Scan for the cell matching the given text and deliver its (X, Y) coordinate at center. 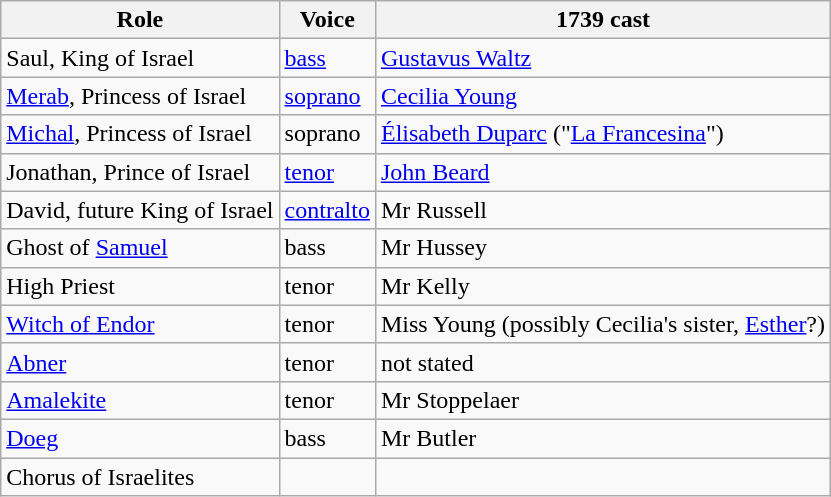
Miss Young (possibly Cecilia's sister, Esther?) (602, 324)
Voice (327, 20)
Ghost of Samuel (140, 248)
Michal, Princess of Israel (140, 134)
Doeg (140, 438)
Mr Stoppelaer (602, 400)
Chorus of Israelites (140, 477)
Amalekite (140, 400)
David, future King of Israel (140, 210)
Cecilia Young (602, 96)
Mr Kelly (602, 286)
Merab, Princess of Israel (140, 96)
John Beard (602, 172)
1739 cast (602, 20)
Role (140, 20)
Abner (140, 362)
Witch of Endor (140, 324)
not stated (602, 362)
High Priest (140, 286)
Gustavus Waltz (602, 58)
contralto (327, 210)
Saul, King of Israel (140, 58)
Jonathan, Prince of Israel (140, 172)
Mr Butler (602, 438)
Mr Hussey (602, 248)
Élisabeth Duparc ("La Francesina") (602, 134)
Mr Russell (602, 210)
